Scan for the cell matching the given text and deliver its (X, Y) coordinate at center. 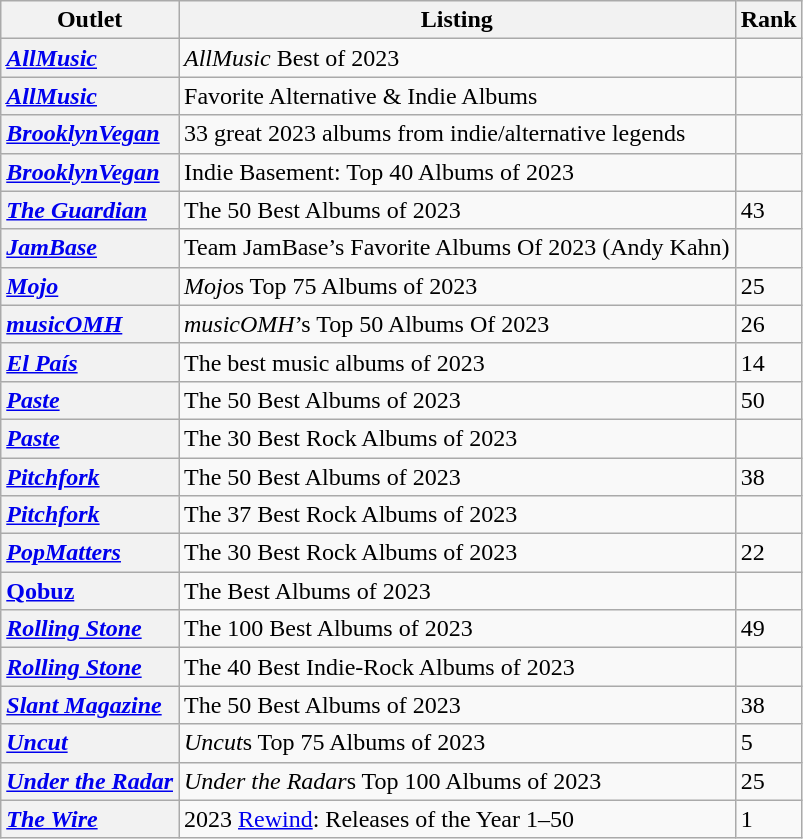
The Wire (90, 819)
musicOMH (90, 324)
Slant Magazine (90, 705)
5 (768, 743)
JamBase (90, 248)
43 (768, 210)
50 (768, 400)
Outlet (90, 20)
Rank (768, 20)
Team JamBase’s Favorite Albums Of 2023 (Andy Kahn) (456, 248)
Favorite Alternative & Indie Albums (456, 96)
Mojos Top 75 Albums of 2023 (456, 286)
26 (768, 324)
49 (768, 629)
Uncuts Top 75 Albums of 2023 (456, 743)
Uncut (90, 743)
33 great 2023 albums from indie/alternative legends (456, 134)
Under the Radars Top 100 Albums of 2023 (456, 781)
1 (768, 819)
Qobuz (90, 591)
The 100 Best Albums of 2023 (456, 629)
The 37 Best Rock Albums of 2023 (456, 515)
The Best Albums of 2023 (456, 591)
Listing (456, 20)
musicOMH’s Top 50 Albums Of 2023 (456, 324)
PopMatters (90, 553)
Indie Basement: Top 40 Albums of 2023 (456, 172)
Mojo (90, 286)
The Guardian (90, 210)
Under the Radar (90, 781)
22 (768, 553)
14 (768, 362)
El País (90, 362)
The best music albums of 2023 (456, 362)
AllMusic Best of 2023 (456, 58)
The 40 Best Indie-Rock Albums of 2023 (456, 667)
2023 Rewind: Releases of the Year 1–50 (456, 819)
